For the text-containing cell, return its midpoint in (x, y) coordinate format. 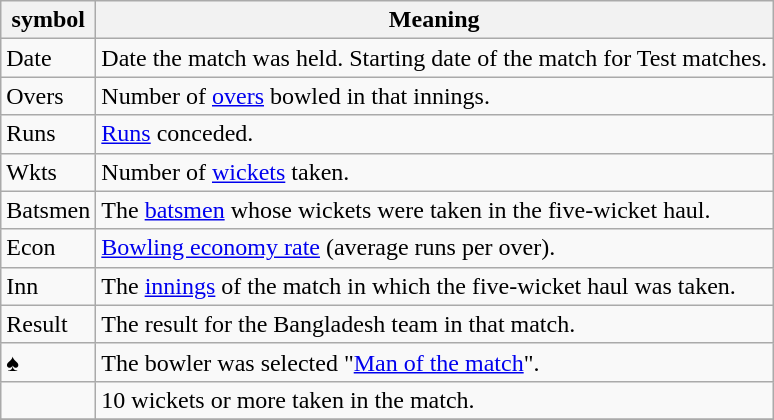
Batsmen (48, 210)
Inn (48, 286)
symbol (48, 20)
Result (48, 324)
The batsmen whose wickets were taken in the five-wicket haul. (434, 210)
Overs (48, 96)
The bowler was selected "Man of the match". (434, 362)
Number of overs bowled in that innings. (434, 96)
Date (48, 58)
The innings of the match in which the five-wicket haul was taken. (434, 286)
Econ (48, 248)
♠ (48, 362)
Wkts (48, 172)
Runs conceded. (434, 134)
10 wickets or more taken in the match. (434, 400)
Bowling economy rate (average runs per over). (434, 248)
Number of wickets taken. (434, 172)
Meaning (434, 20)
Runs (48, 134)
The result for the Bangladesh team in that match. (434, 324)
Date the match was held. Starting date of the match for Test matches. (434, 58)
